Pinpoint the cell where the given text exists, returning its (x, y) midpoint coordinate. 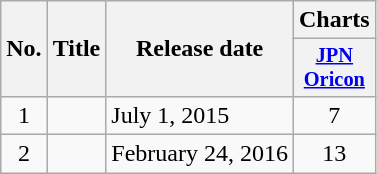
No. (24, 49)
Release date (200, 49)
July 1, 2015 (200, 115)
13 (334, 154)
JPNOricon (334, 68)
Charts (334, 20)
1 (24, 115)
7 (334, 115)
February 24, 2016 (200, 154)
Title (76, 49)
2 (24, 154)
